Find where the given text appears and provide that cell's center as [x, y] coordinate. 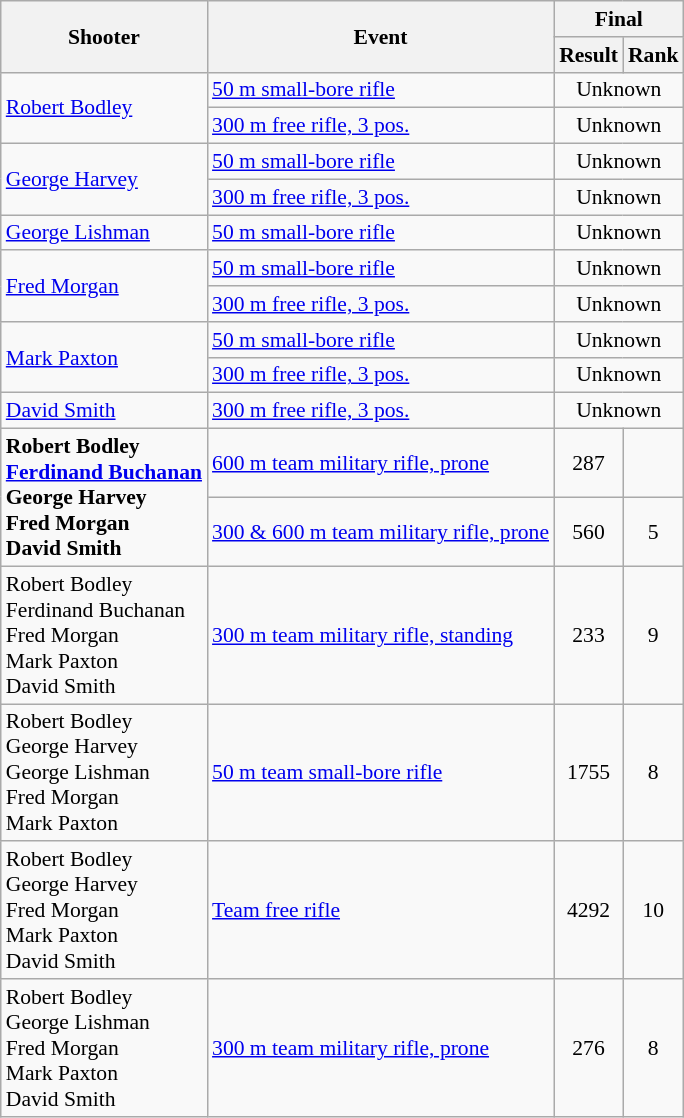
Robert Bodley Ferdinand Buchanan George Harvey Fred Morgan David Smith [104, 498]
Robert Bodley George Harvey Fred Morgan Mark Paxton David Smith [104, 911]
Rank [654, 55]
5 [654, 532]
Robert Bodley George Harvey George Lishman Fred Morgan Mark Paxton [104, 773]
Mark Paxton [104, 358]
Event [380, 36]
Team free rifle [380, 911]
50 m team small-bore rifle [380, 773]
Result [588, 55]
10 [654, 911]
David Smith [104, 411]
George Harvey [104, 180]
4292 [588, 911]
1755 [588, 773]
300 m team military rifle, standing [380, 635]
Final [618, 19]
Fred Morgan [104, 286]
600 m team military rifle, prone [380, 464]
300 & 600 m team military rifle, prone [380, 532]
560 [588, 532]
Robert Bodley George Lishman Fred Morgan Mark Paxton David Smith [104, 1048]
George Lishman [104, 233]
233 [588, 635]
9 [654, 635]
287 [588, 464]
Robert Bodley Ferdinand Buchanan Fred Morgan Mark Paxton David Smith [104, 635]
300 m team military rifle, prone [380, 1048]
276 [588, 1048]
Robert Bodley [104, 108]
Shooter [104, 36]
